Determine the (X, Y) coordinate at the center of the cell enclosing the given text.  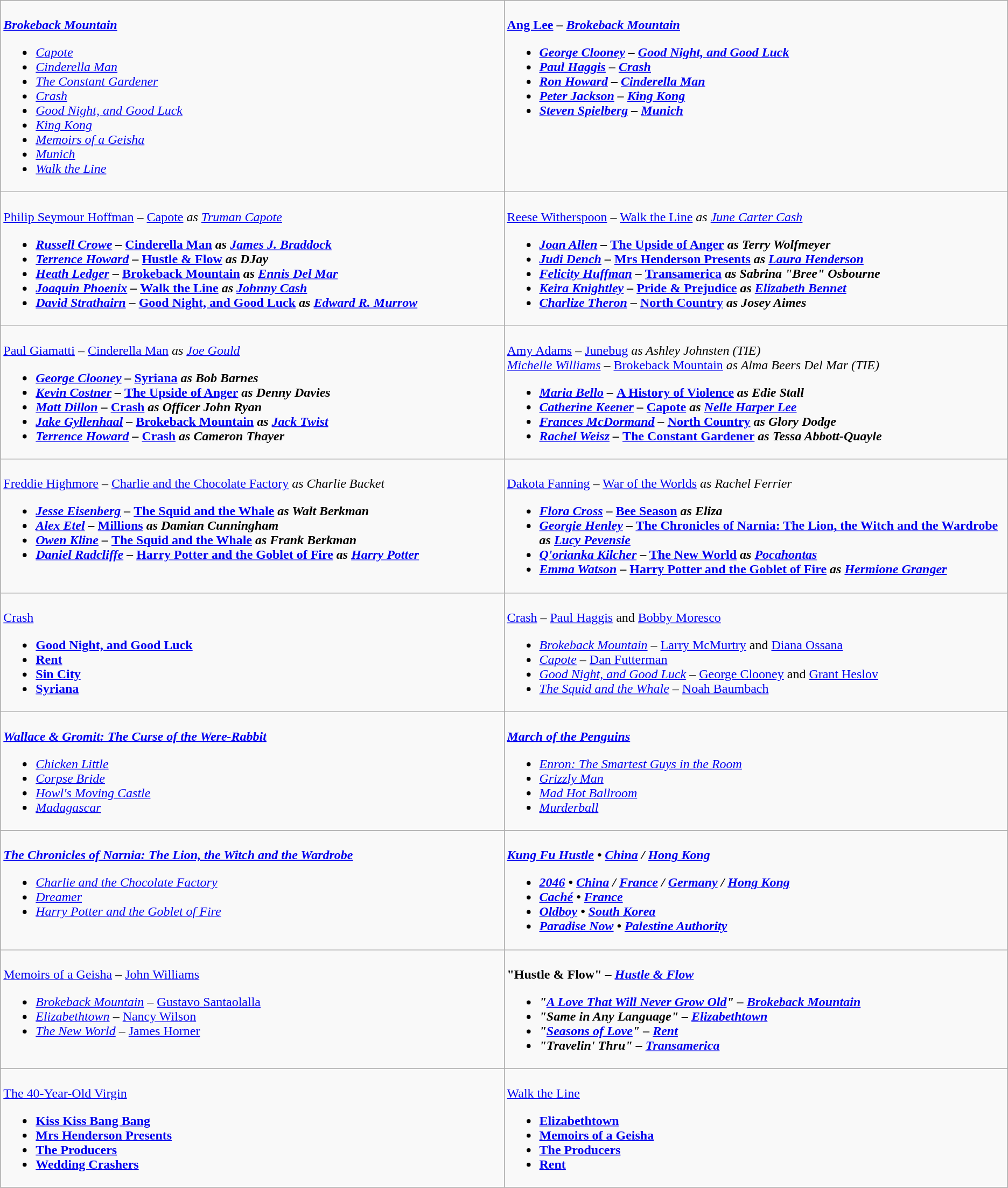
March of the PenguinsEnron: The Smartest Guys in the RoomGrizzly ManMad Hot BallroomMurderball (756, 771)
The 40-Year-Old VirginKiss Kiss Bang BangMrs Henderson PresentsThe ProducersWedding Crashers (252, 1128)
Memoirs of a Geisha – John WilliamsBrokeback Mountain – Gustavo SantaolallaElizabethtown – Nancy WilsonThe New World – James Horner (252, 1009)
Brokeback MountainCapoteCinderella ManThe Constant GardenerCrashGood Night, and Good LuckKing KongMemoirs of a GeishaMunichWalk the Line (252, 96)
Wallace & Gromit: The Curse of the Were-RabbitChicken LittleCorpse BrideHowl's Moving CastleMadagascar (252, 771)
Kung Fu Hustle • China / Hong Kong2046 • China / France / Germany / Hong KongCaché • FranceOldboy • South KoreaParadise Now • Palestine Authority (756, 890)
Walk the LineElizabethtownMemoirs of a GeishaThe ProducersRent (756, 1128)
CrashGood Night, and Good LuckRentSin CitySyriana (252, 652)
The Chronicles of Narnia: The Lion, the Witch and the WardrobeCharlie and the Chocolate FactoryDreamerHarry Potter and the Goblet of Fire (252, 890)
